Return (X, Y) of the center of cell containing provided text 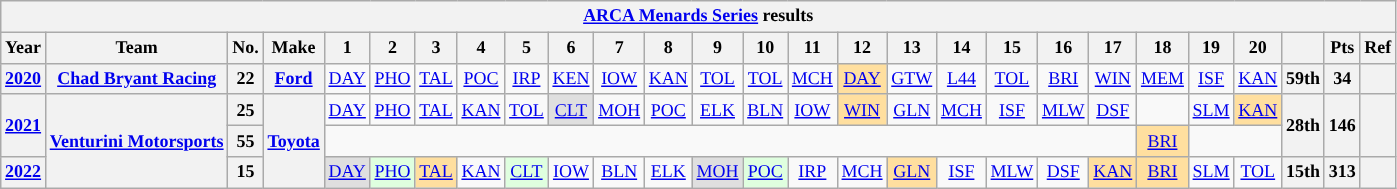
10 (766, 48)
Pts (1342, 48)
No. (246, 48)
59th (1304, 78)
5 (526, 48)
2 (392, 48)
Toyota (294, 141)
17 (1113, 48)
8 (668, 48)
25 (246, 110)
Team (136, 48)
20 (1258, 48)
L44 (962, 78)
Ford (294, 78)
Ref (1378, 48)
2021 (24, 125)
3 (436, 48)
6 (571, 48)
313 (1342, 172)
55 (246, 140)
13 (912, 48)
34 (1342, 78)
146 (1342, 125)
1 (347, 48)
2020 (24, 78)
Year (24, 48)
14 (962, 48)
9 (718, 48)
ARCA Menards Series results (698, 16)
Make (294, 48)
18 (1163, 48)
12 (862, 48)
4 (481, 48)
19 (1211, 48)
KEN (571, 78)
GTW (912, 78)
16 (1064, 48)
15th (1304, 172)
MEM (1163, 78)
11 (813, 48)
Chad Bryant Racing (136, 78)
22 (246, 78)
28th (1304, 125)
7 (620, 48)
Venturini Motorsports (136, 141)
2022 (24, 172)
